Return [X, Y] of the center of cell containing provided text 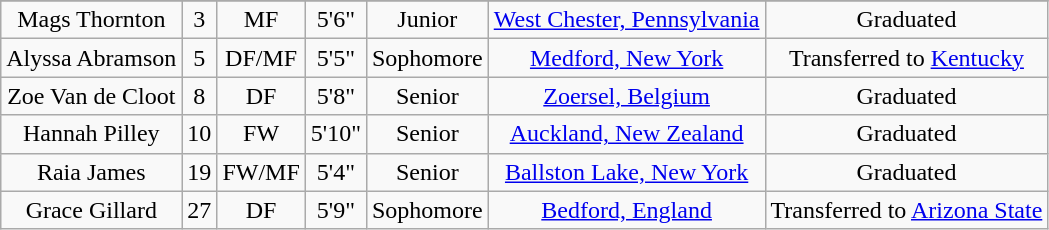
West Chester, Pennsylvania [626, 20]
19 [200, 172]
Medford, New York [626, 58]
5'9" [336, 210]
5'10" [336, 134]
5'5" [336, 58]
Grace Gillard [92, 210]
Zoe Van de Cloot [92, 96]
27 [200, 210]
8 [200, 96]
5'8" [336, 96]
3 [200, 20]
Zoersel, Belgium [626, 96]
Junior [427, 20]
DF/MF [261, 58]
FW [261, 134]
Alyssa Abramson [92, 58]
Transferred to Kentucky [906, 58]
Bedford, England [626, 210]
Auckland, New Zealand [626, 134]
MF [261, 20]
FW/MF [261, 172]
5'6" [336, 20]
Mags Thornton [92, 20]
10 [200, 134]
Ballston Lake, New York [626, 172]
Hannah Pilley [92, 134]
Transferred to Arizona State [906, 210]
Raia James [92, 172]
5'4" [336, 172]
5 [200, 58]
